Locate the cell with the specified text and output its [X, Y] center coordinate. 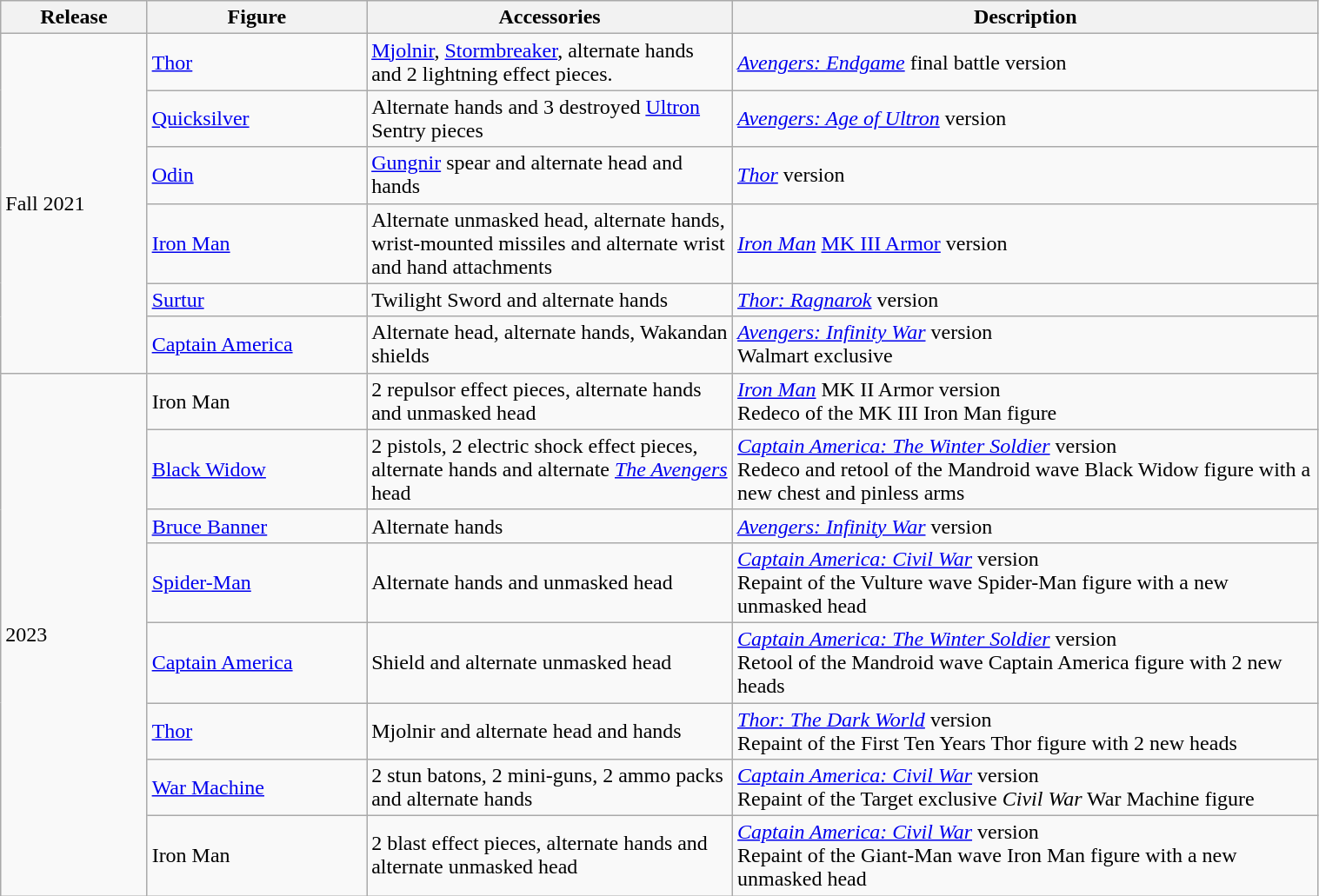
Avengers: Infinity War version [1026, 526]
Alternate head, alternate hands, Wakandan shields [550, 344]
Accessories [550, 17]
2 stun batons, 2 mini-guns, 2 ammo packs and alternate hands [550, 787]
Description [1026, 17]
Captain America: The Winter Soldier versionRetool of the Mandroid wave Captain America figure with 2 new heads [1026, 662]
Iron Man MK II Armor versionRedeco of the MK III Iron Man figure [1026, 402]
Avengers: Endgame final battle version [1026, 63]
Odin [257, 176]
Alternate hands and 3 destroyed Ultron Sentry pieces [550, 118]
Captain America: Civil War versionRepaint of the Giant-Man wave Iron Man figure with a new unmasked head [1026, 856]
Fall 2021 [74, 203]
Alternate hands [550, 526]
Alternate unmasked head, alternate hands, wrist-mounted missiles and alternate wrist and hand attachments [550, 243]
2 repulsor effect pieces, alternate hands and unmasked head [550, 402]
Shield and alternate unmasked head [550, 662]
2 blast effect pieces, alternate hands and alternate unmasked head [550, 856]
Alternate hands and unmasked head [550, 582]
Captain America: The Winter Soldier versionRedeco and retool of the Mandroid wave Black Widow figure with a new chest and pinless arms [1026, 469]
Thor: The Dark World versionRepaint of the First Ten Years Thor figure with 2 new heads [1026, 730]
Thor: Ragnarok version [1026, 300]
Captain America: Civil War versionRepaint of the Vulture wave Spider-Man figure with a new unmasked head [1026, 582]
War Machine [257, 787]
Figure [257, 17]
Captain America: Civil War versionRepaint of the Target exclusive Civil War War Machine figure [1026, 787]
2 pistols, 2 electric shock effect pieces, alternate hands and alternate The Avengers head [550, 469]
Bruce Banner [257, 526]
Spider-Man [257, 582]
Surtur [257, 300]
Iron Man MK III Armor version [1026, 243]
Black Widow [257, 469]
Mjolnir and alternate head and hands [550, 730]
Gungnir spear and alternate head and hands [550, 176]
Quicksilver [257, 118]
Avengers: Age of Ultron version [1026, 118]
2023 [74, 634]
Release [74, 17]
Mjolnir, Stormbreaker, alternate hands and 2 lightning effect pieces. [550, 63]
Thor version [1026, 176]
Twilight Sword and alternate hands [550, 300]
Avengers: Infinity War versionWalmart exclusive [1026, 344]
